Return the [X, Y] coordinate for the center point of the cell that contains the specified text.  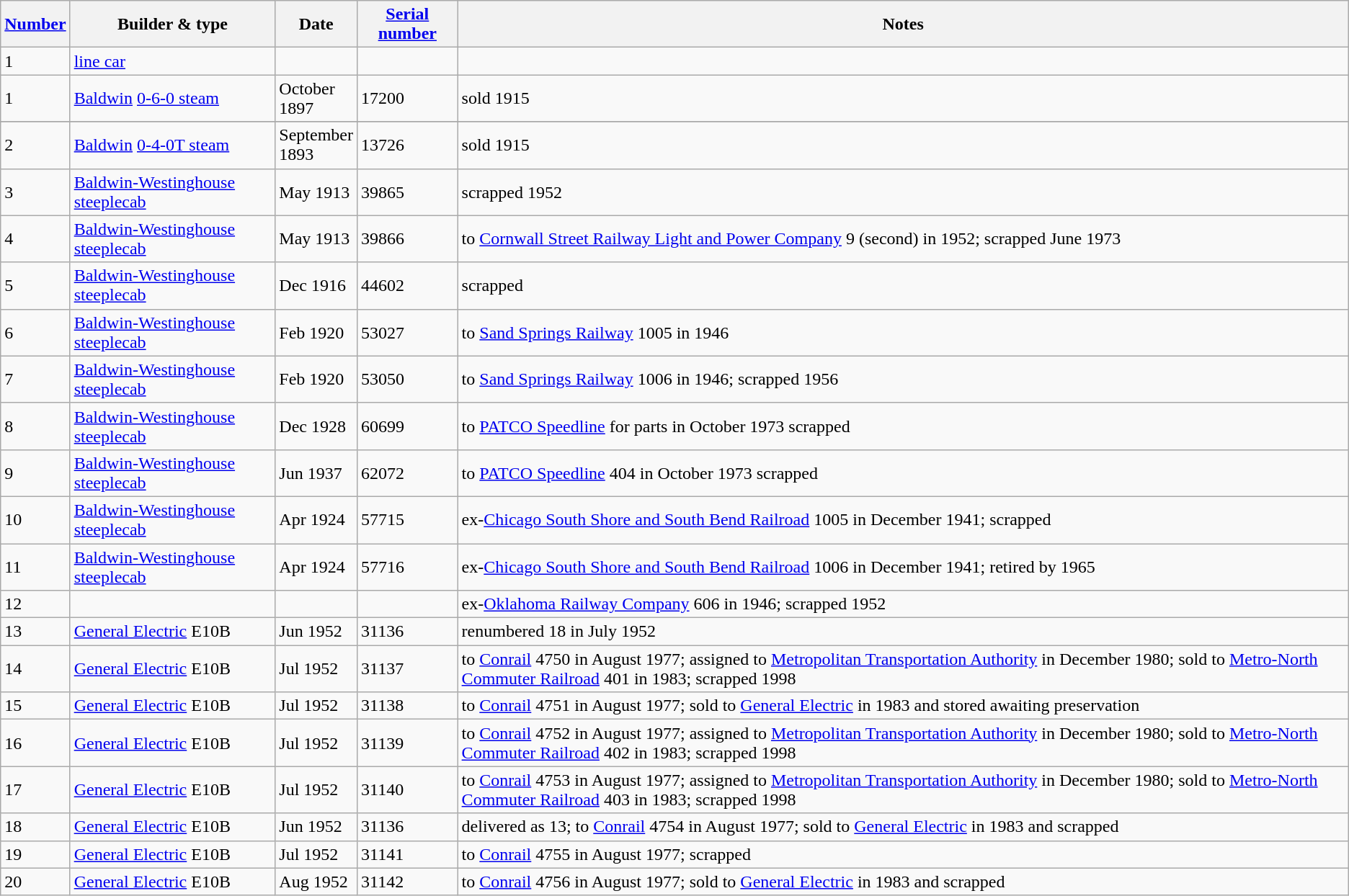
Serial number [408, 24]
39866 [408, 239]
to Cornwall Street Railway Light and Power Company 9 (second) in 1952; scrapped June 1973 [903, 239]
Dec 1928 [316, 426]
to Conrail 4751 in August 1977; sold to General Electric in 1983 and stored awaiting preservation [903, 706]
17 [35, 789]
53027 [408, 333]
31139 [408, 743]
Number [35, 24]
line car [173, 61]
Aug 1952 [316, 882]
Dec 1916 [316, 285]
scrapped 1952 [903, 192]
October 1897 [316, 98]
57715 [408, 520]
to Sand Springs Railway 1006 in 1946; scrapped 1956 [903, 379]
to PATCO Speedline for parts in October 1973 scrapped [903, 426]
31137 [408, 668]
Builder & type [173, 24]
to PATCO Speedline 404 in October 1973 scrapped [903, 472]
39865 [408, 192]
18 [35, 827]
7 [35, 379]
60699 [408, 426]
ex-Chicago South Shore and South Bend Railroad 1005 in December 1941; scrapped [903, 520]
4 [35, 239]
delivered as 13; to Conrail 4754 in August 1977; sold to General Electric in 1983 and scrapped [903, 827]
53050 [408, 379]
11 [35, 566]
31140 [408, 789]
10 [35, 520]
31138 [408, 706]
ex-Chicago South Shore and South Bend Railroad 1006 in December 1941; retired by 1965 [903, 566]
20 [35, 882]
6 [35, 333]
Notes [903, 24]
Baldwin 0-4-0T steam [173, 145]
13726 [408, 145]
31142 [408, 882]
to Sand Springs Railway 1005 in 1946 [903, 333]
5 [35, 285]
Baldwin 0-6-0 steam [173, 98]
8 [35, 426]
62072 [408, 472]
44602 [408, 285]
13 [35, 632]
to Conrail 4755 in August 1977; scrapped [903, 854]
3 [35, 192]
9 [35, 472]
14 [35, 668]
16 [35, 743]
2 [35, 145]
scrapped [903, 285]
31141 [408, 854]
renumbered 18 in July 1952 [903, 632]
ex-Oklahoma Railway Company 606 in 1946; scrapped 1952 [903, 604]
15 [35, 706]
September 1893 [316, 145]
to Conrail 4756 in August 1977; sold to General Electric in 1983 and scrapped [903, 882]
57716 [408, 566]
12 [35, 604]
Jun 1937 [316, 472]
Date [316, 24]
19 [35, 854]
17200 [408, 98]
